Detect which cell encompasses the target text, then output its [x, y] center coordinate. 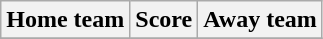
Away team [260, 20]
Score [164, 20]
Home team [66, 20]
